Extract the (X, Y) coordinate from the center of the cell holding the provided text.  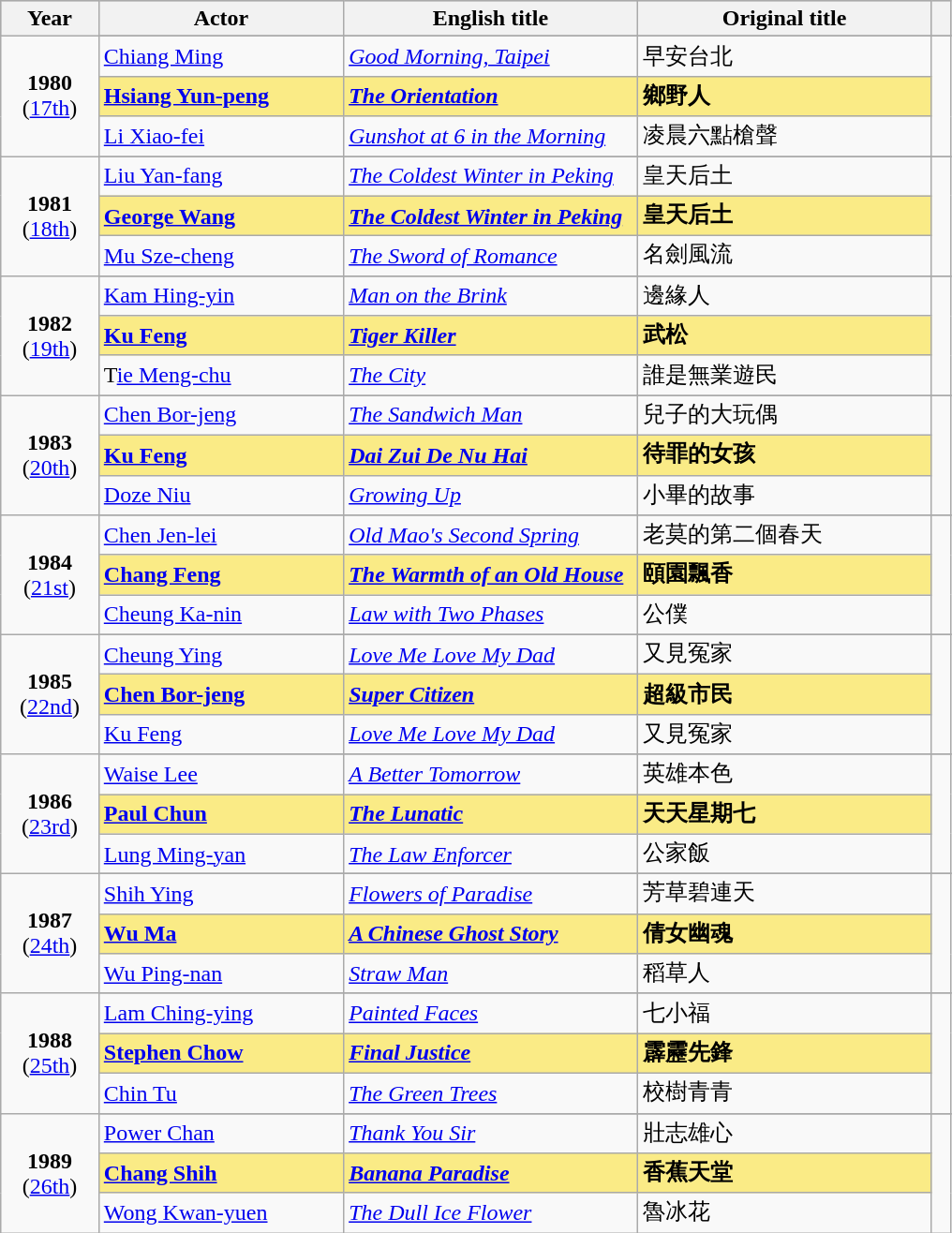
Chen Jen-lei (221, 536)
Law with Two Phases (491, 615)
Chang Shih (221, 1173)
Old Mao's Second Spring (491, 536)
1987(24th) (51, 934)
凌晨六點槍聲 (784, 137)
George Wang (221, 215)
Paul Chun (221, 815)
The Sandwich Man (491, 416)
武松 (784, 335)
公家飯 (784, 854)
1989(26th) (51, 1173)
A Chinese Ghost Story (491, 933)
The City (491, 375)
Thank You Sir (491, 1134)
1985(22nd) (51, 694)
Final Justice (491, 1053)
Stephen Chow (221, 1053)
頤園飄香 (784, 575)
Lung Ming-yan (221, 854)
壯志雄心 (784, 1134)
香蕉天堂 (784, 1173)
1986(23rd) (51, 814)
兒子的大玩偶 (784, 416)
English title (491, 19)
英雄本色 (784, 774)
Liu Yan-fang (221, 176)
Doze Niu (221, 495)
超級市民 (784, 695)
老莫的第二個春天 (784, 536)
Shih Ying (221, 894)
Wong Kwan-yuen (221, 1212)
Good Morning, Taipei (491, 56)
Wu Ping-nan (221, 974)
校樹青青 (784, 1092)
1984(21st) (51, 575)
Wu Ma (221, 933)
Dai Zui De Nu Hai (491, 455)
Super Citizen (491, 695)
The Green Trees (491, 1092)
Kam Hing-yin (221, 296)
七小福 (784, 1014)
Gunshot at 6 in the Morning (491, 137)
Li Xiao-fei (221, 137)
The Warmth of an Old House (491, 575)
Lam Ching-ying (221, 1014)
Chiang Ming (221, 56)
天天星期七 (784, 815)
倩女幽魂 (784, 933)
待罪的女孩 (784, 455)
Tiger Killer (491, 335)
Banana Paradise (491, 1173)
1983(20th) (51, 455)
Waise Lee (221, 774)
1980(17th) (51, 97)
1988(25th) (51, 1053)
Straw Man (491, 974)
公僕 (784, 615)
Flowers of Paradise (491, 894)
Cheung Ka-nin (221, 615)
小畢的故事 (784, 495)
A Better Tomorrow (491, 774)
The Sword of Romance (491, 257)
名劍風流 (784, 257)
The Lunatic (491, 815)
Growing Up (491, 495)
Chin Tu (221, 1092)
鄉野人 (784, 96)
早安台北 (784, 56)
Year (51, 19)
1982(19th) (51, 335)
1981(18th) (51, 215)
The Law Enforcer (491, 854)
Hsiang Yun-peng (221, 96)
Man on the Brink (491, 296)
稻草人 (784, 974)
The Dull Ice Flower (491, 1212)
Actor (221, 19)
Tie Meng-chu (221, 375)
The Orientation (491, 96)
魯冰花 (784, 1212)
Mu Sze-cheng (221, 257)
邊緣人 (784, 296)
Power Chan (221, 1134)
Chang Feng (221, 575)
芳草碧連天 (784, 894)
Cheung Ying (221, 654)
誰是無業遊民 (784, 375)
Original title (784, 19)
霹靂先鋒 (784, 1053)
Painted Faces (491, 1014)
